Detect which cell encompasses the target text, then output its [x, y] center coordinate. 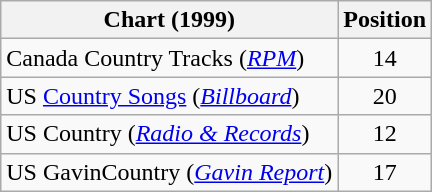
Position [385, 20]
Chart (1999) [170, 20]
US GavinCountry (Gavin Report) [170, 172]
12 [385, 134]
17 [385, 172]
Canada Country Tracks (RPM) [170, 58]
US Country (Radio & Records) [170, 134]
US Country Songs (Billboard) [170, 96]
20 [385, 96]
14 [385, 58]
